Output the (x, y) coordinate of the center of the cell containing the given text.  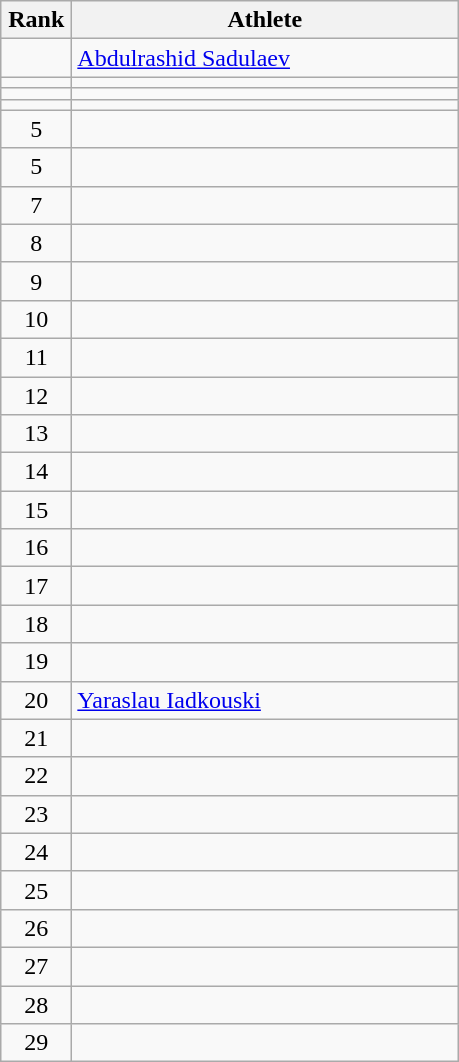
13 (36, 434)
25 (36, 890)
22 (36, 776)
21 (36, 738)
19 (36, 662)
17 (36, 586)
Abdulrashid Sadulaev (265, 58)
15 (36, 510)
Rank (36, 20)
16 (36, 548)
26 (36, 928)
Athlete (265, 20)
7 (36, 205)
24 (36, 852)
9 (36, 281)
Yaraslau Iadkouski (265, 700)
27 (36, 966)
18 (36, 624)
20 (36, 700)
29 (36, 1043)
11 (36, 357)
23 (36, 814)
10 (36, 319)
14 (36, 472)
12 (36, 395)
28 (36, 1005)
8 (36, 243)
